Return the [x, y] coordinate for the center point of the cell that contains the specified text.  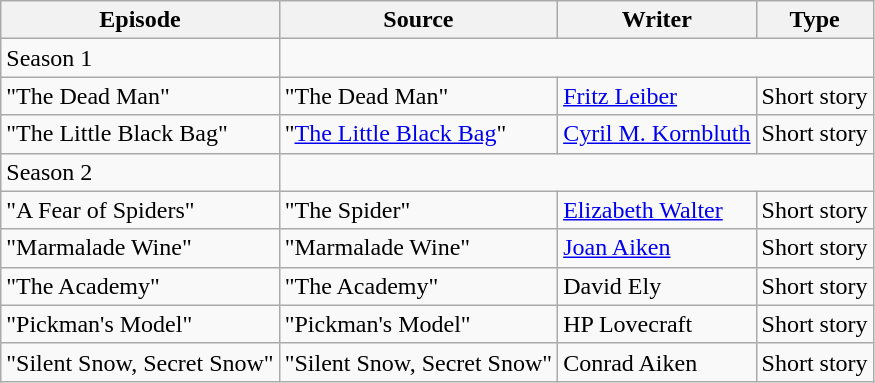
Cyril M. Kornbluth [657, 134]
Elizabeth Walter [657, 210]
"A Fear of Spiders" [140, 210]
Type [814, 20]
Source [418, 20]
David Ely [657, 286]
Conrad Aiken [657, 362]
Joan Aiken [657, 248]
HP Lovecraft [657, 324]
Episode [140, 20]
Writer [657, 20]
Season 2 [140, 172]
Season 1 [140, 58]
Fritz Leiber [657, 96]
"The Spider" [418, 210]
